Output the (x, y) coordinate of the center of the cell containing the given text.  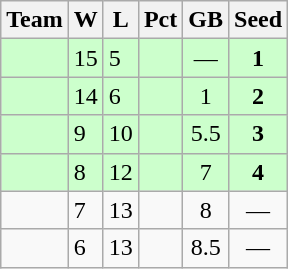
2 (258, 96)
15 (86, 58)
W (86, 20)
L (120, 20)
Team (35, 20)
Pct (160, 20)
14 (86, 96)
Seed (258, 20)
8.5 (206, 248)
3 (258, 134)
5.5 (206, 134)
4 (258, 172)
10 (120, 134)
9 (86, 134)
12 (120, 172)
GB (206, 20)
5 (120, 58)
